Detect which cell encompasses the target text, then output its (x, y) center coordinate. 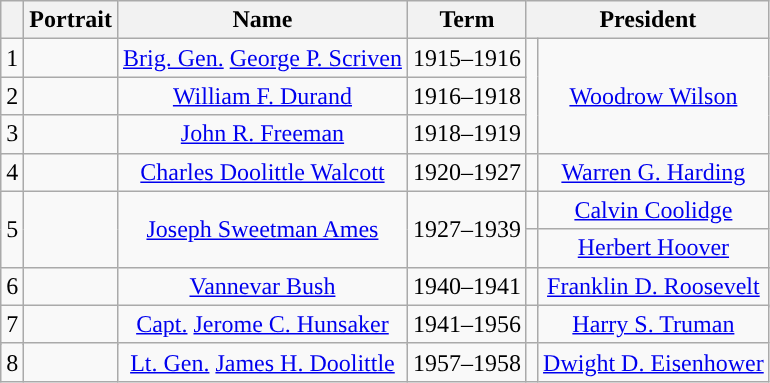
2 (12, 96)
Lt. Gen. James H. Doolittle (262, 362)
7 (12, 324)
5 (12, 229)
1 (12, 58)
Term (466, 20)
1916–1918 (466, 96)
4 (12, 172)
Name (262, 20)
1918–1919 (466, 134)
1915–1916 (466, 58)
1927–1939 (466, 229)
John R. Freeman (262, 134)
Portrait (71, 20)
3 (12, 134)
6 (12, 286)
8 (12, 362)
Vannevar Bush (262, 286)
William F. Durand (262, 96)
Charles Doolittle Walcott (262, 172)
1940–1941 (466, 286)
1957–1958 (466, 362)
Woodrow Wilson (654, 96)
1920–1927 (466, 172)
Brig. Gen. George P. Scriven (262, 58)
President (648, 20)
Franklin D. Roosevelt (654, 286)
Harry S. Truman (654, 324)
Calvin Coolidge (654, 210)
Joseph Sweetman Ames (262, 229)
Warren G. Harding (654, 172)
1941–1956 (466, 324)
Herbert Hoover (654, 248)
Dwight D. Eisenhower (654, 362)
Capt. Jerome C. Hunsaker (262, 324)
